Identify which cell holds the provided text, then report its [x, y] central coordinate. 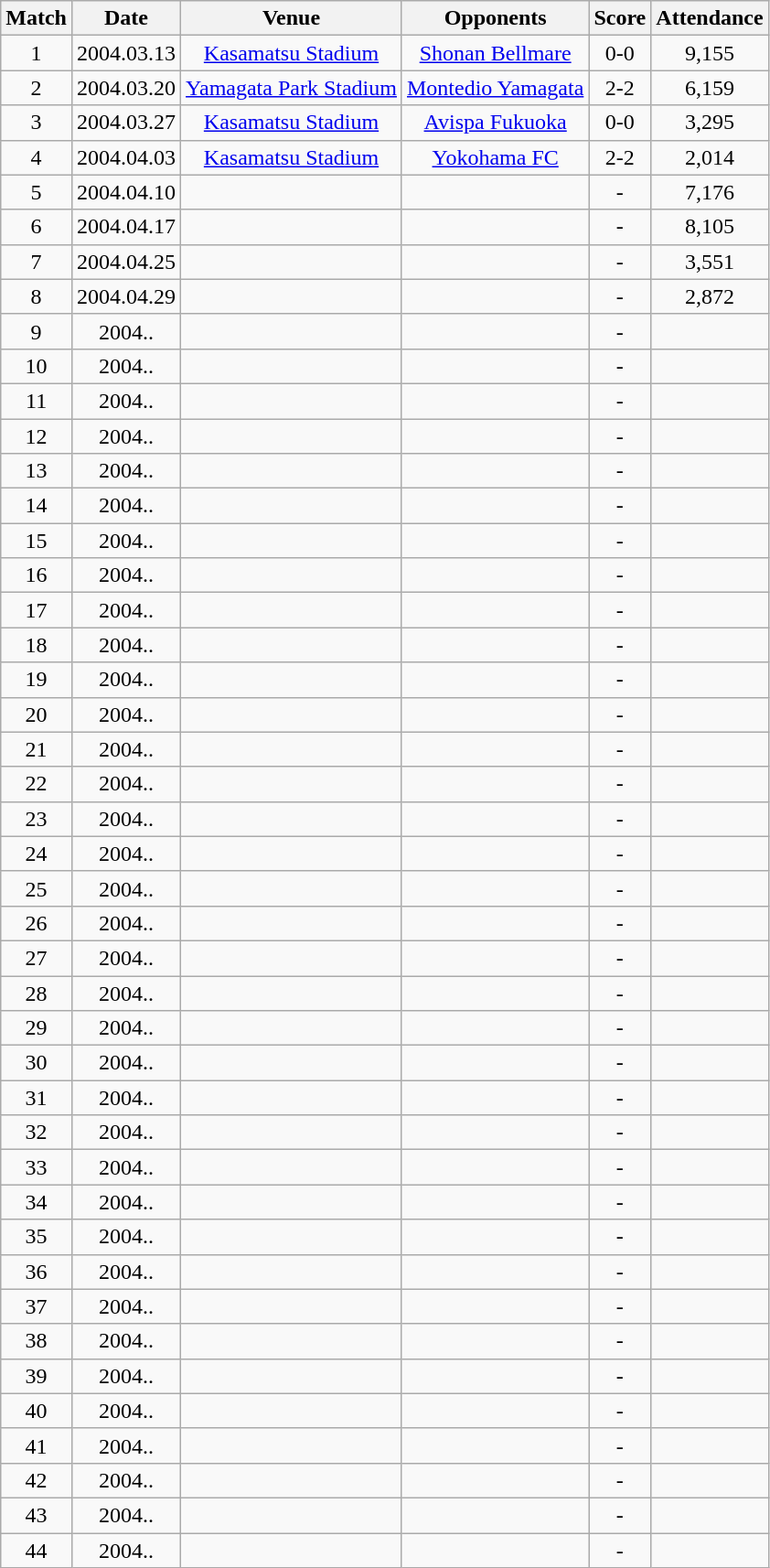
2004.03.27 [126, 123]
2,872 [710, 296]
30 [37, 1063]
2004.03.20 [126, 88]
23 [37, 819]
1 [37, 53]
31 [37, 1098]
2004.04.03 [126, 157]
6 [37, 227]
5 [37, 192]
33 [37, 1167]
18 [37, 645]
20 [37, 714]
17 [37, 610]
25 [37, 888]
15 [37, 541]
34 [37, 1202]
27 [37, 958]
Match [37, 18]
7 [37, 262]
10 [37, 366]
11 [37, 401]
Yamagata Park Stadium [292, 88]
Venue [292, 18]
Shonan Bellmare [495, 53]
32 [37, 1133]
41 [37, 1445]
42 [37, 1480]
36 [37, 1272]
Opponents [495, 18]
43 [37, 1515]
28 [37, 993]
44 [37, 1551]
Score [620, 18]
2004.04.29 [126, 296]
2004.04.25 [126, 262]
40 [37, 1411]
3,295 [710, 123]
2004.04.10 [126, 192]
2 [37, 88]
19 [37, 680]
Date [126, 18]
Attendance [710, 18]
29 [37, 1028]
22 [37, 784]
7,176 [710, 192]
38 [37, 1341]
6,159 [710, 88]
2004.04.17 [126, 227]
24 [37, 854]
9 [37, 331]
2004.03.13 [126, 53]
12 [37, 436]
Montedio Yamagata [495, 88]
37 [37, 1306]
14 [37, 506]
13 [37, 471]
21 [37, 749]
Avispa Fukuoka [495, 123]
35 [37, 1237]
3,551 [710, 262]
2,014 [710, 157]
16 [37, 575]
8 [37, 296]
8,105 [710, 227]
39 [37, 1376]
Yokohama FC [495, 157]
26 [37, 923]
9,155 [710, 53]
4 [37, 157]
3 [37, 123]
